Return [x, y] of the center of cell containing provided text 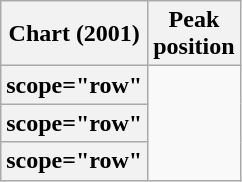
Chart (2001) [74, 34]
Peakposition [194, 34]
